Pinpoint the cell where the given text exists, returning its (x, y) midpoint coordinate. 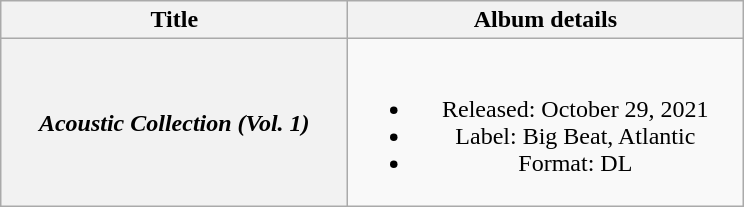
Album details (546, 20)
Released: October 29, 2021Label: Big Beat, AtlanticFormat: DL (546, 122)
Acoustic Collection (Vol. 1) (174, 122)
Title (174, 20)
